Provide the (x, y) coordinate of the cell's center where the given text is located.  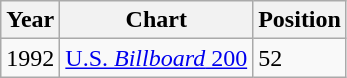
U.S. Billboard 200 (156, 58)
Position (300, 20)
1992 (30, 58)
52 (300, 58)
Year (30, 20)
Chart (156, 20)
